From the cell containing the given text, extract its center point as [x, y] coordinate. 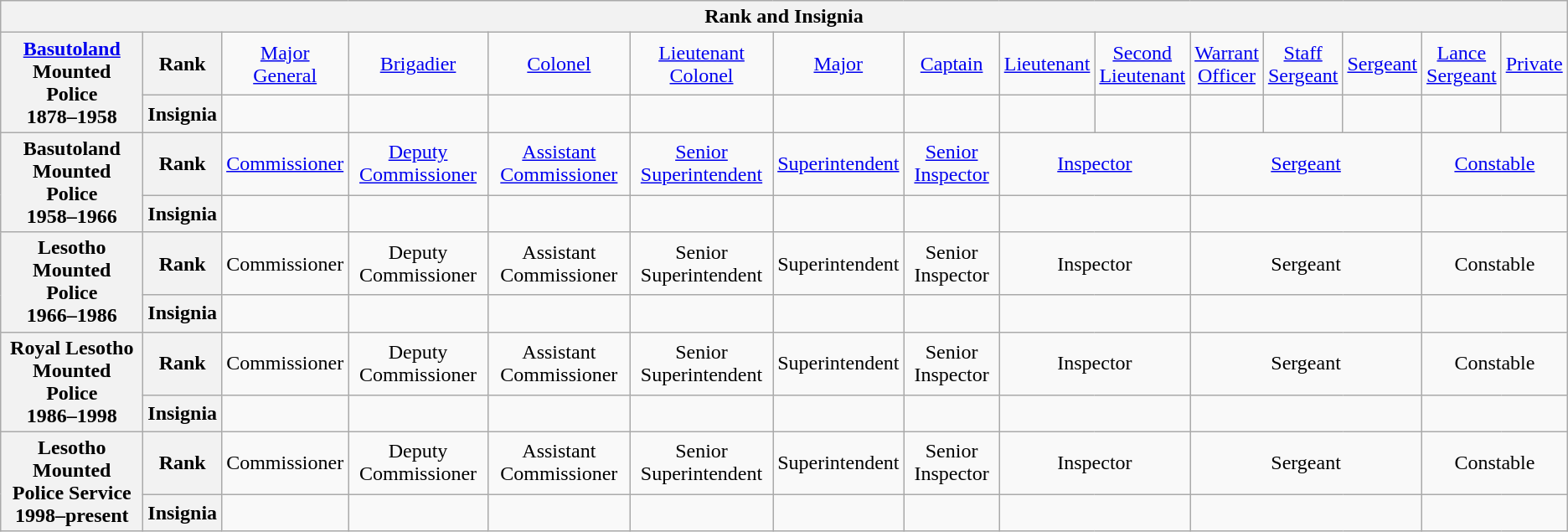
Colonel [559, 64]
WarrantOfficer [1227, 64]
LanceSergeant [1462, 64]
Major [838, 64]
Brigadier [419, 64]
Lieutenant Colonel [701, 64]
Captain [952, 64]
SecondLieutenant [1142, 64]
Lesotho Mounted Police Service1998–present [72, 481]
Basutoland Mounted Police1958–1966 [72, 183]
Private [1534, 64]
Rank and Insignia [784, 17]
StaffSergeant [1303, 64]
Lieutenant [1047, 64]
Lesotho Mounted Police1966–1986 [72, 281]
Major General [285, 64]
Basutoland Mounted Police1878–1958 [72, 82]
Royal Lesotho Mounted Police1986–1998 [72, 382]
